Return the (x, y) coordinate for the center point of the cell that contains the specified text.  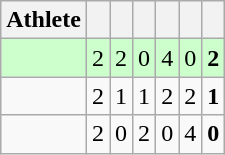
Athlete (44, 20)
